Identify which cell holds the provided text, then report its [X, Y] central coordinate. 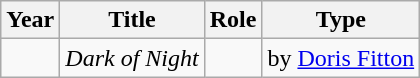
by Doris Fitton [341, 58]
Year [30, 20]
Type [341, 20]
Dark of Night [132, 58]
Title [132, 20]
Role [233, 20]
